Locate the cell with the specified text and output its (X, Y) center coordinate. 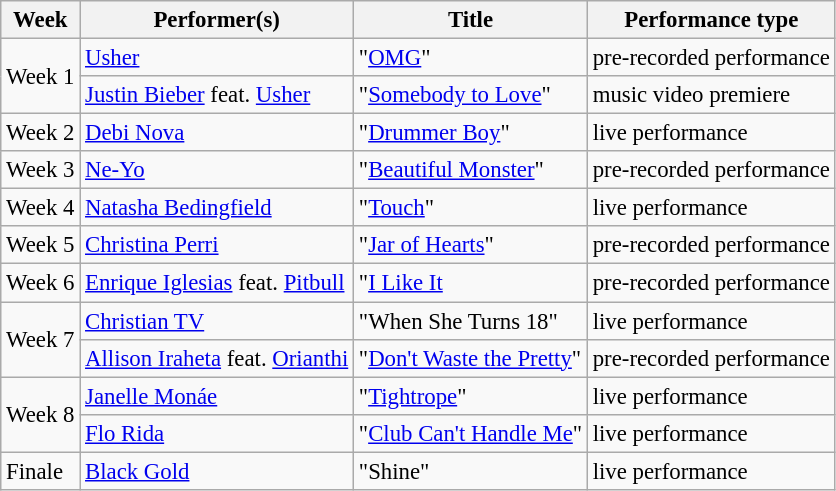
Allison Iraheta feat. Orianthi (217, 358)
Week 3 (40, 170)
Title (471, 20)
Flo Rida (217, 433)
Week 2 (40, 133)
"I Like It (471, 283)
Week 7 (40, 340)
"Shine" (471, 471)
"OMG" (471, 58)
Usher (217, 58)
"When She Turns 18" (471, 321)
Week 4 (40, 208)
"Club Can't Handle Me" (471, 433)
Performer(s) (217, 20)
Debi Nova (217, 133)
"Touch" (471, 208)
Christina Perri (217, 245)
Week 1 (40, 76)
Week 5 (40, 245)
Performance type (711, 20)
Ne-Yo (217, 170)
Justin Bieber feat. Usher (217, 95)
Natasha Bedingfield (217, 208)
Finale (40, 471)
"Drummer Boy" (471, 133)
Enrique Iglesias feat. Pitbull (217, 283)
Week 8 (40, 414)
Week (40, 20)
Christian TV (217, 321)
Week 6 (40, 283)
"Don't Waste the Pretty" (471, 358)
"Beautiful Monster" (471, 170)
Black Gold (217, 471)
"Somebody to Love" (471, 95)
"Jar of Hearts" (471, 245)
music video premiere (711, 95)
Janelle Monáe (217, 396)
"Tightrope" (471, 396)
